Output the [x, y] coordinate of the center of the cell containing the given text.  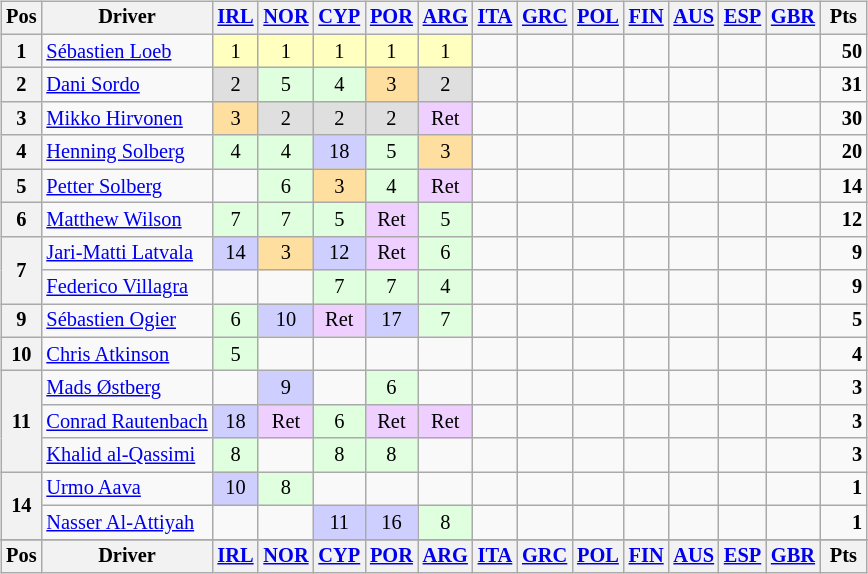
Matthew Wilson [126, 220]
Henning Solberg [126, 152]
20 [844, 152]
Chris Atkinson [126, 354]
Sébastien Ogier [126, 321]
Dani Sordo [126, 85]
Urmo Aava [126, 489]
Sébastien Loeb [126, 51]
Jari-Matti Latvala [126, 253]
16 [392, 522]
Nasser Al-Attiyah [126, 522]
Mads Østberg [126, 388]
Petter Solberg [126, 186]
30 [844, 119]
17 [392, 321]
31 [844, 85]
50 [844, 51]
Federico Villagra [126, 287]
Mikko Hirvonen [126, 119]
Conrad Rautenbach [126, 422]
Khalid al-Qassimi [126, 455]
